Return (x, y) of the center of cell containing provided text 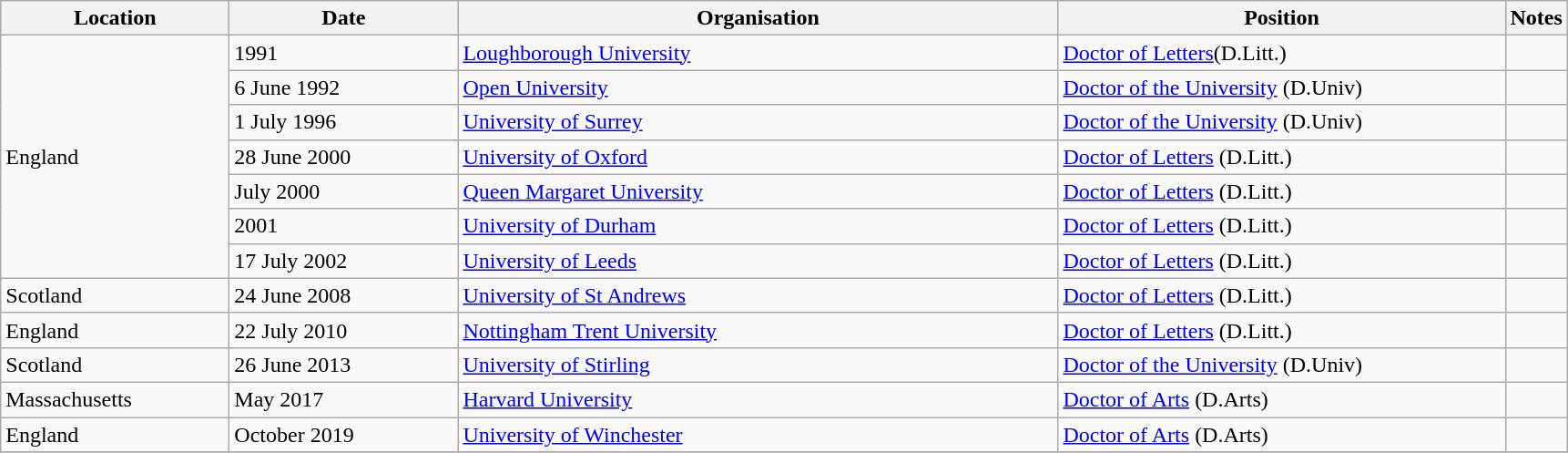
Position (1282, 18)
Notes (1536, 18)
Open University (758, 88)
Queen Margaret University (758, 191)
Harvard University (758, 399)
University of Oxford (758, 157)
July 2000 (344, 191)
Massachusetts (115, 399)
6 June 1992 (344, 88)
Organisation (758, 18)
Nottingham Trent University (758, 330)
University of Durham (758, 226)
University of Stirling (758, 365)
2001 (344, 226)
24 June 2008 (344, 295)
University of Winchester (758, 435)
May 2017 (344, 399)
Location (115, 18)
26 June 2013 (344, 365)
1991 (344, 53)
17 July 2002 (344, 261)
28 June 2000 (344, 157)
Doctor of Letters(D.Litt.) (1282, 53)
1 July 1996 (344, 122)
Loughborough University (758, 53)
University of St Andrews (758, 295)
Date (344, 18)
22 July 2010 (344, 330)
University of Surrey (758, 122)
October 2019 (344, 435)
University of Leeds (758, 261)
